Pinpoint the cell where the given text exists, returning its [X, Y] midpoint coordinate. 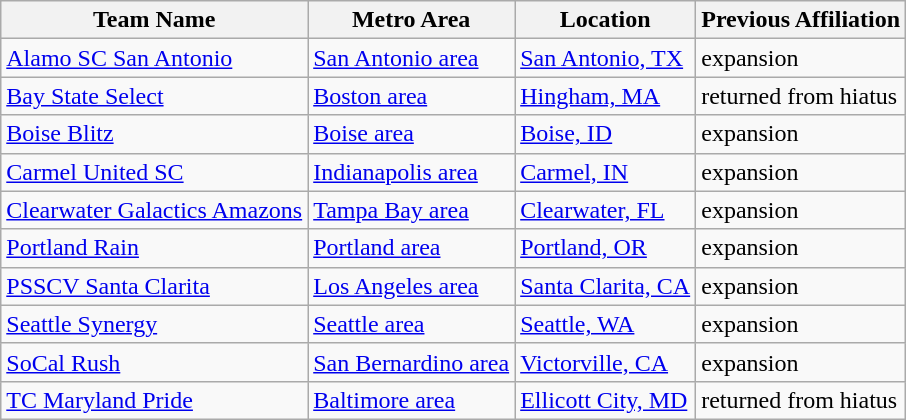
Ellicott City, MD [606, 400]
Portland Rain [154, 248]
San Antonio area [412, 58]
San Bernardino area [412, 362]
Santa Clarita, CA [606, 286]
Tampa Bay area [412, 210]
TC Maryland Pride [154, 400]
San Antonio, TX [606, 58]
Seattle, WA [606, 324]
Alamo SC San Antonio [154, 58]
Previous Affiliation [801, 20]
SoCal Rush [154, 362]
Clearwater, FL [606, 210]
Baltimore area [412, 400]
Victorville, CA [606, 362]
Portland, OR [606, 248]
Carmel United SC [154, 172]
Hingham, MA [606, 96]
Seattle area [412, 324]
Seattle Synergy [154, 324]
Boise area [412, 134]
Clearwater Galactics Amazons [154, 210]
Team Name [154, 20]
Location [606, 20]
Boise Blitz [154, 134]
Boise, ID [606, 134]
Bay State Select [154, 96]
Portland area [412, 248]
Boston area [412, 96]
Metro Area [412, 20]
Los Angeles area [412, 286]
Indianapolis area [412, 172]
PSSCV Santa Clarita [154, 286]
Carmel, IN [606, 172]
